Detect which cell encompasses the target text, then output its (X, Y) center coordinate. 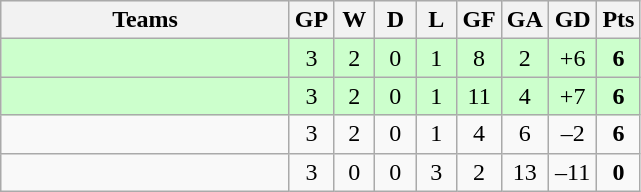
+6 (572, 58)
13 (524, 172)
D (396, 20)
GA (524, 20)
Teams (146, 20)
+7 (572, 96)
Pts (618, 20)
L (436, 20)
–2 (572, 134)
GP (311, 20)
8 (479, 58)
–11 (572, 172)
GD (572, 20)
11 (479, 96)
W (354, 20)
GF (479, 20)
